Scan for the cell matching the given text and deliver its [x, y] coordinate at center. 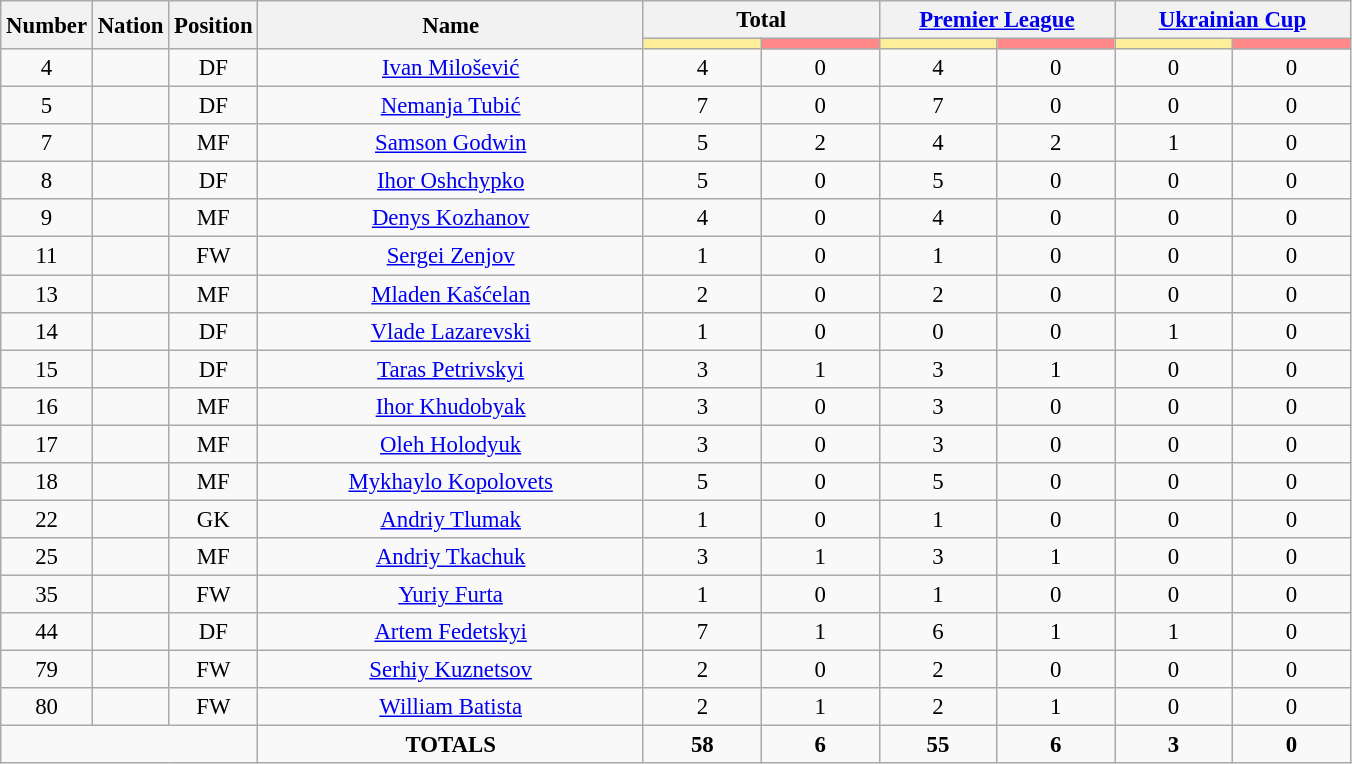
Mladen Kašćelan [451, 294]
80 [47, 707]
16 [47, 406]
17 [47, 444]
Andriy Tkachuk [451, 557]
TOTALS [451, 745]
GK [214, 519]
Taras Petrivskyi [451, 369]
25 [47, 557]
Name [451, 25]
Denys Kozhanov [451, 219]
Nation [130, 25]
14 [47, 331]
Sergei Zenjov [451, 256]
Yuriy Furta [451, 594]
11 [47, 256]
13 [47, 294]
Oleh Holodyuk [451, 444]
Ivan Milošević [451, 68]
Ihor Oshchypko [451, 181]
22 [47, 519]
79 [47, 670]
Ihor Khudobyak [451, 406]
Samson Godwin [451, 143]
Premier League [997, 20]
Vlade Lazarevski [451, 331]
18 [47, 482]
Andriy Tlumak [451, 519]
9 [47, 219]
Serhiy Kuznetsov [451, 670]
Artem Fedetskyi [451, 632]
8 [47, 181]
15 [47, 369]
55 [938, 745]
William Batista [451, 707]
44 [47, 632]
Ukrainian Cup [1233, 20]
Mykhaylo Kopolovets [451, 482]
Number [47, 25]
Position [214, 25]
Total [761, 20]
35 [47, 594]
Nemanja Tubić [451, 106]
58 [702, 745]
